Detect which cell encompasses the target text, then output its (x, y) center coordinate. 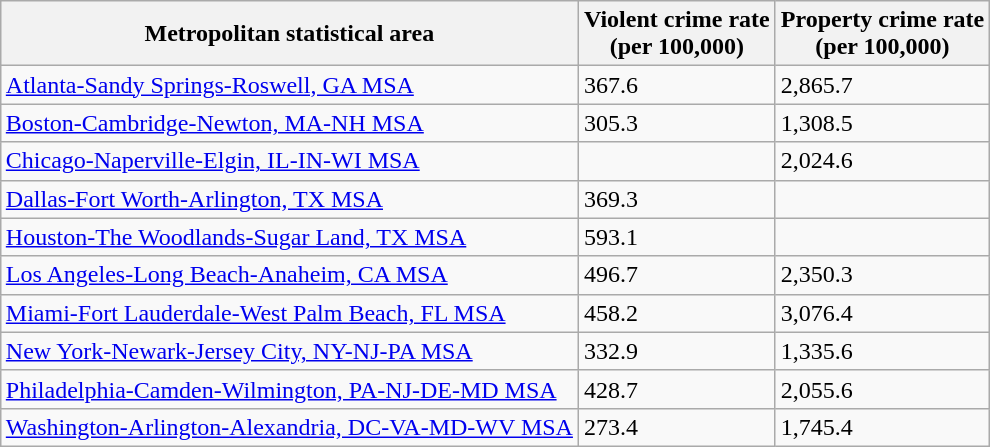
Dallas-Fort Worth-Arlington, TX MSA (289, 199)
1,745.4 (882, 427)
332.9 (676, 351)
458.2 (676, 313)
593.1 (676, 237)
496.7 (676, 275)
2,024.6 (882, 161)
2,350.3 (882, 275)
367.6 (676, 85)
New York-Newark-Jersey City, NY-NJ-PA MSA (289, 351)
2,055.6 (882, 389)
Boston-Cambridge-Newton, MA-NH MSA (289, 123)
Philadelphia-Camden-Wilmington, PA-NJ-DE-MD MSA (289, 389)
Violent crime rate(per 100,000) (676, 34)
Atlanta-Sandy Springs-Roswell, GA MSA (289, 85)
305.3 (676, 123)
428.7 (676, 389)
Washington-Arlington-Alexandria, DC-VA-MD-WV MSA (289, 427)
273.4 (676, 427)
Los Angeles-Long Beach-Anaheim, CA MSA (289, 275)
2,865.7 (882, 85)
1,308.5 (882, 123)
Property crime rate(per 100,000) (882, 34)
369.3 (676, 199)
Chicago-Naperville-Elgin, IL-IN-WI MSA (289, 161)
Metropolitan statistical area (289, 34)
Houston-The Woodlands-Sugar Land, TX MSA (289, 237)
3,076.4 (882, 313)
1,335.6 (882, 351)
Miami-Fort Lauderdale-West Palm Beach, FL MSA (289, 313)
